Output the [x, y] coordinate of the center of the cell containing the given text.  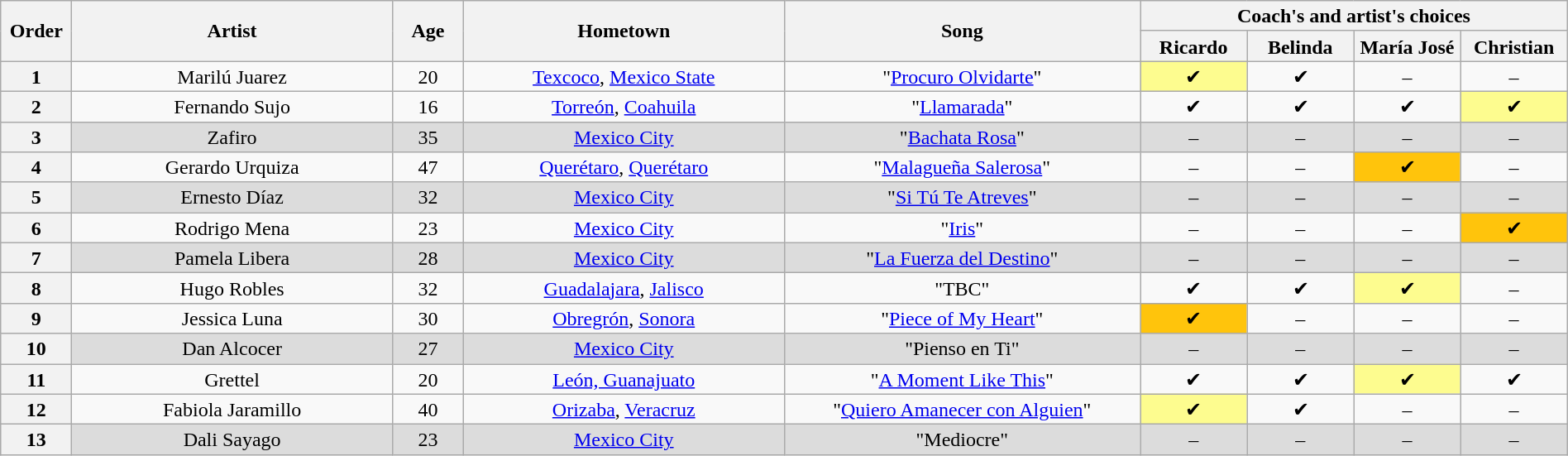
5 [36, 197]
Dan Alcocer [232, 349]
10 [36, 349]
2 [36, 106]
7 [36, 258]
Grettel [232, 379]
40 [428, 409]
Pamela Libera [232, 258]
"Piece of My Heart" [963, 318]
Rodrigo Mena [232, 228]
Jessica Luna [232, 318]
1 [36, 76]
Fabiola Jaramillo [232, 409]
12 [36, 409]
"Llamarada" [963, 106]
9 [36, 318]
Hometown [624, 31]
27 [428, 349]
"A Moment Like This" [963, 379]
Christian [1513, 46]
Fernando Sujo [232, 106]
Torreón, Coahuila [624, 106]
35 [428, 137]
Dali Sayago [232, 440]
Age [428, 31]
León, Guanajuato [624, 379]
Querétaro, Querétaro [624, 167]
"Bachata Rosa" [963, 137]
Ricardo [1194, 46]
"Iris" [963, 228]
"Malagueña Salerosa" [963, 167]
Song [963, 31]
Coach's and artist's choices [1355, 17]
María José [1408, 46]
3 [36, 137]
4 [36, 167]
16 [428, 106]
Marilú Juarez [232, 76]
8 [36, 288]
"Procuro Olvidarte" [963, 76]
Ernesto Díaz [232, 197]
"Pienso en Ti" [963, 349]
Orizaba, Veracruz [624, 409]
47 [428, 167]
Artist [232, 31]
Texcoco, Mexico State [624, 76]
Order [36, 31]
Gerardo Urquiza [232, 167]
"Si Tú Te Atreves" [963, 197]
Zafiro [232, 137]
13 [36, 440]
28 [428, 258]
"La Fuerza del Destino" [963, 258]
Obregrón, Sonora [624, 318]
"Quiero Amanecer con Alguien" [963, 409]
11 [36, 379]
"TBC" [963, 288]
Hugo Robles [232, 288]
Belinda [1300, 46]
30 [428, 318]
Guadalajara, Jalisco [624, 288]
"Mediocre" [963, 440]
6 [36, 228]
